Search for the cell housing the specified text and yield its [x, y] center coordinate. 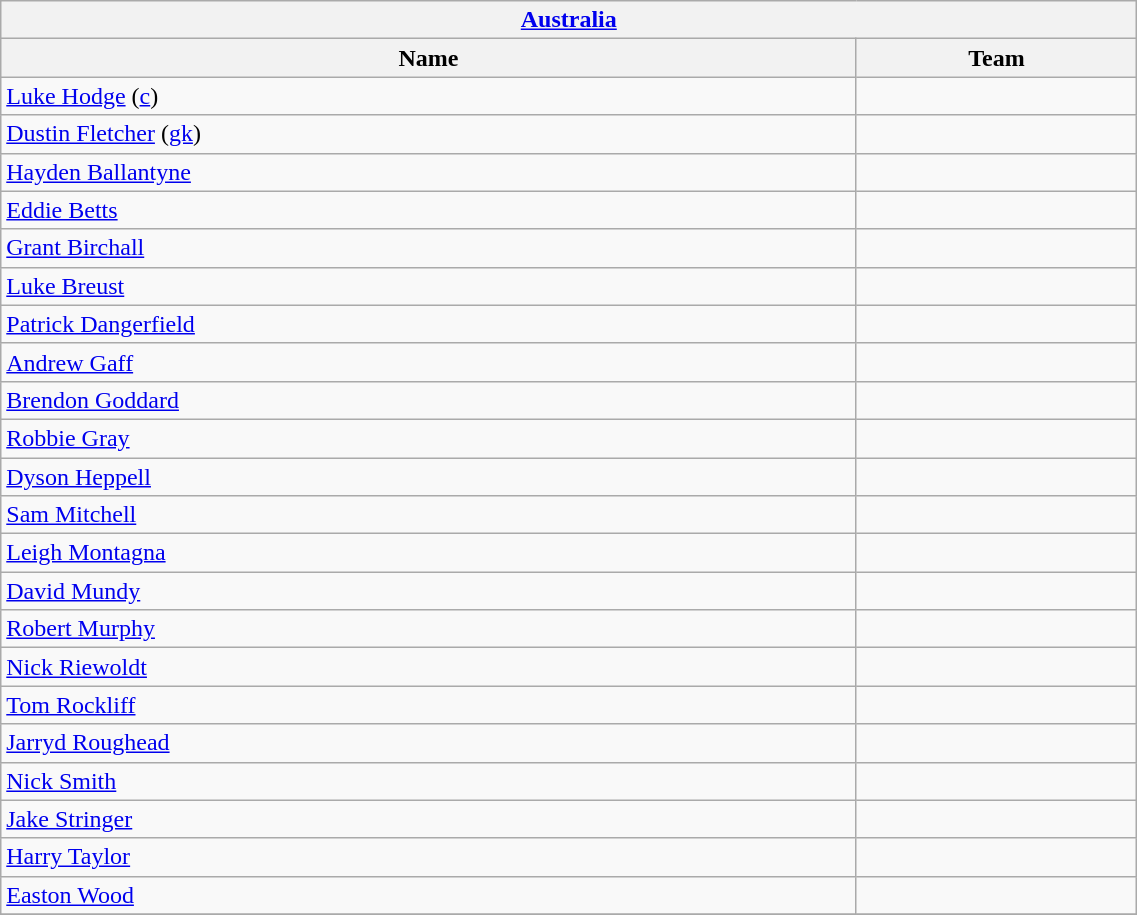
Robert Murphy [428, 629]
Dyson Heppell [428, 477]
Patrick Dangerfield [428, 324]
Luke Breust [428, 286]
David Mundy [428, 591]
Nick Riewoldt [428, 667]
Robbie Gray [428, 438]
Dustin Fletcher (gk) [428, 134]
Jake Stringer [428, 819]
Leigh Montagna [428, 553]
Name [428, 58]
Easton Wood [428, 895]
Hayden Ballantyne [428, 172]
Sam Mitchell [428, 515]
Brendon Goddard [428, 400]
Nick Smith [428, 781]
Eddie Betts [428, 210]
Luke Hodge (c) [428, 96]
Harry Taylor [428, 857]
Team [996, 58]
Jarryd Roughead [428, 743]
Australia [569, 20]
Grant Birchall [428, 248]
Tom Rockliff [428, 705]
Andrew Gaff [428, 362]
